Provide the [X, Y] coordinate of the cell's center where the given text is located.  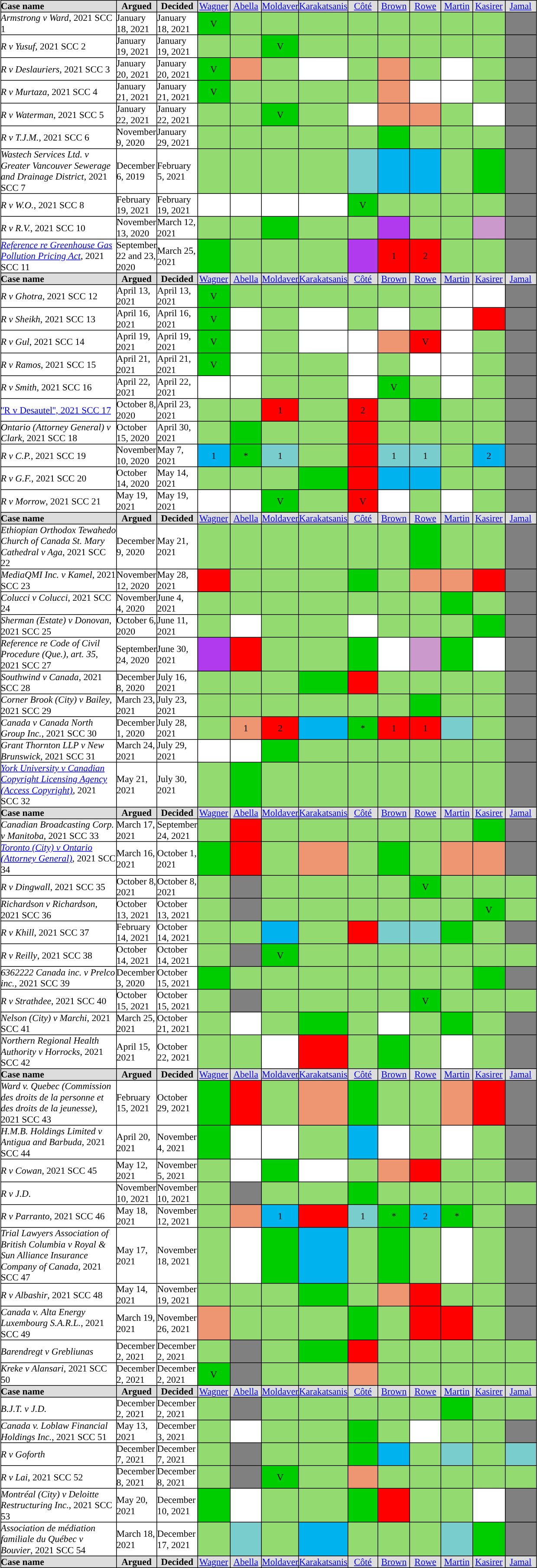
R v Dingwall, 2021 SCC 35 [58, 887]
March 19, 2021 [137, 1323]
October 21, 2021 [177, 1023]
Kreke v Alansari, 2021 SCC 50 [58, 1374]
Colucci v Colucci, 2021 SCC 24 [58, 603]
R v Murtaza, 2021 SCC 4 [58, 92]
April 30, 2021 [177, 432]
June 4, 2021 [177, 603]
March 17, 2021 [137, 830]
October 29, 2021 [177, 1103]
November 26, 2021 [177, 1323]
July 28, 2021 [177, 728]
Grant Thornton LLP v New Brunswick, 2021 SCC 31 [58, 751]
R v Smith, 2021 SCC 16 [58, 387]
Association de médiation familiale du Québec v Bouvier, 2021 SCC 54 [58, 1539]
April 20, 2021 [137, 1142]
R v Yusuf, 2021 SCC 2 [58, 46]
May 18, 2021 [137, 1216]
R v Albashir, 2021 SCC 48 [58, 1295]
Reference re Greenhouse Gas Pollution Pricing Act, 2021 SCC 11 [58, 256]
July 29, 2021 [177, 751]
Canada v Canada North Group Inc., 2021 SCC 30 [58, 728]
March 12, 2021 [177, 228]
R v Khill, 2021 SCC 37 [58, 932]
R v G.F., 2021 SCC 20 [58, 478]
December 9, 2020 [137, 547]
November 19, 2021 [177, 1295]
Barendregt v Grebliunas [58, 1351]
R v T.J.M., 2021 SCC 6 [58, 137]
R v Cowan, 2021 SCC 45 [58, 1170]
R v R.V., 2021 SCC 10 [58, 228]
November 4, 2020 [137, 603]
Canadian Broadcasting Corp. v Manitoba, 2021 SCC 33 [58, 830]
Trial Lawyers Association of British Columbia v Royal & Sun Alliance Insurance Company of Canada, 2021 SCC 47 [58, 1255]
May 12, 2021 [137, 1170]
6362222 Canada inc. v Prelco inc., 2021 SCC 39 [58, 978]
March 23, 2021 [137, 705]
R v Strathdee, 2021 SCC 40 [58, 1001]
B.J.T. v J.D. [58, 1408]
R v Sheikh, 2021 SCC 13 [58, 319]
November 13, 2020 [137, 228]
November 18, 2021 [177, 1255]
R v Waterman, 2021 SCC 5 [58, 115]
R v Gul, 2021 SCC 14 [58, 341]
''R v Desautel'', 2021 SCC 17 [58, 410]
Corner Brook (City) v Bailey, 2021 SCC 29 [58, 705]
September 24, 2020 [137, 654]
R v Lai, 2021 SCC 52 [58, 1477]
February 5, 2021 [177, 171]
December 8, 2020 [137, 682]
November 10, 2020 [137, 455]
R v Ramos, 2021 SCC 15 [58, 364]
Canada v. Loblaw Financial Holdings Inc., 2021 SCC 51 [58, 1431]
R v W.O., 2021 SCC 8 [58, 205]
January 29, 2021 [177, 137]
February 15, 2021 [137, 1103]
October 22, 2021 [177, 1052]
December 10, 2021 [177, 1505]
R v Morrow, 2021 SCC 21 [58, 501]
Northern Regional Health Authority v Horrocks, 2021 SCC 42 [58, 1052]
July 16, 2021 [177, 682]
April 15, 2021 [137, 1052]
R v Reilly, 2021 SCC 38 [58, 955]
December 3, 2021 [177, 1431]
July 23, 2021 [177, 705]
May 17, 2021 [137, 1255]
Armstrong v Ward, 2021 SCC 1 [58, 23]
December 17, 2021 [177, 1539]
December 6, 2019 [137, 171]
December 3, 2020 [137, 978]
Sherman (Estate) v Donovan, 2021 SCC 25 [58, 626]
H.M.B. Holdings Limited v Antigua and Barbuda, 2021 SCC 44 [58, 1142]
June 11, 2021 [177, 626]
October 15, 2020 [137, 432]
October 6, 2020 [137, 626]
York University v Canadian Copyright Licensing Agency (Access Copyright), 2021 SCC 32 [58, 785]
R v Deslauriers, 2021 SCC 3 [58, 69]
December 1, 2020 [137, 728]
November 12, 2020 [137, 580]
November 5, 2021 [177, 1170]
R v J.D. [58, 1193]
November 4, 2021 [177, 1142]
September 22 and 23, 2020 [137, 256]
May 7, 2021 [177, 455]
June 30, 2021 [177, 654]
October 14, 2020 [137, 478]
July 30, 2021 [177, 785]
Reference re Code of Civil Procedure (Que.), art. 35, 2021 SCC 27 [58, 654]
R v Ghotra, 2021 SCC 12 [58, 296]
R v C.P., 2021 SCC 19 [58, 455]
Ethiopian Orthodox Tewahedo Church of Canada St. Mary Cathedral v Aga, 2021 SCC 22 [58, 547]
November 9, 2020 [137, 137]
March 18, 2021 [137, 1539]
March 24, 2021 [137, 751]
Toronto (City) v Ontario (Attorney General), 2021 SCC 34 [58, 858]
May 28, 2021 [177, 580]
May 20, 2021 [137, 1505]
October 1, 2021 [177, 858]
November 12, 2021 [177, 1216]
R v Goforth [58, 1454]
October 8, 2020 [137, 410]
September 24, 2021 [177, 830]
Ward v. Quebec (Commission des droits de la personne et des droits de la jeunesse), 2021 SCC 43 [58, 1103]
Wastech Services Ltd. v Greater Vancouver Sewerage and Drainage District, 2021 SCC 7 [58, 171]
May 13, 2021 [137, 1431]
Richardson v Richardson, 2021 SCC 36 [58, 910]
Canada v. Alta Energy Luxembourg S.A.R.L., 2021 SCC 49 [58, 1323]
MediaQMI Inc. v Kamel, 2021 SCC 23 [58, 580]
February 14, 2021 [137, 932]
Ontario (Attorney General) v Clark, 2021 SCC 18 [58, 432]
Southwind v Canada, 2021 SCC 28 [58, 682]
Nelson (City) v Marchi, 2021 SCC 41 [58, 1023]
Montréal (City) v Deloitte Restructuring Inc., 2021 SCC 53 [58, 1505]
R v Parranto, 2021 SCC 46 [58, 1216]
March 16, 2021 [137, 858]
April 23, 2021 [177, 410]
